Provide the [X, Y] coordinate of the cell's center where the given text is located.  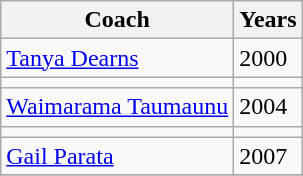
Coach [118, 20]
2004 [268, 107]
2000 [268, 58]
2007 [268, 156]
Tanya Dearns [118, 58]
Waimarama Taumaunu [118, 107]
Gail Parata [118, 156]
Years [268, 20]
